For the text-containing cell, return its midpoint in (x, y) coordinate format. 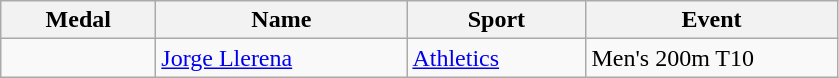
Athletics (496, 58)
Event (712, 20)
Jorge Llerena (282, 58)
Name (282, 20)
Men's 200m T10 (712, 58)
Sport (496, 20)
Medal (78, 20)
